Locate the cell with the specified text and output its [X, Y] center coordinate. 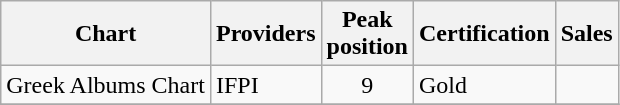
Greek Albums Chart [106, 85]
9 [367, 85]
Sales [586, 34]
Peakposition [367, 34]
Providers [266, 34]
Gold [484, 85]
IFPI [266, 85]
Certification [484, 34]
Chart [106, 34]
